Determine the [X, Y] coordinate at the center of the cell enclosing the given text.  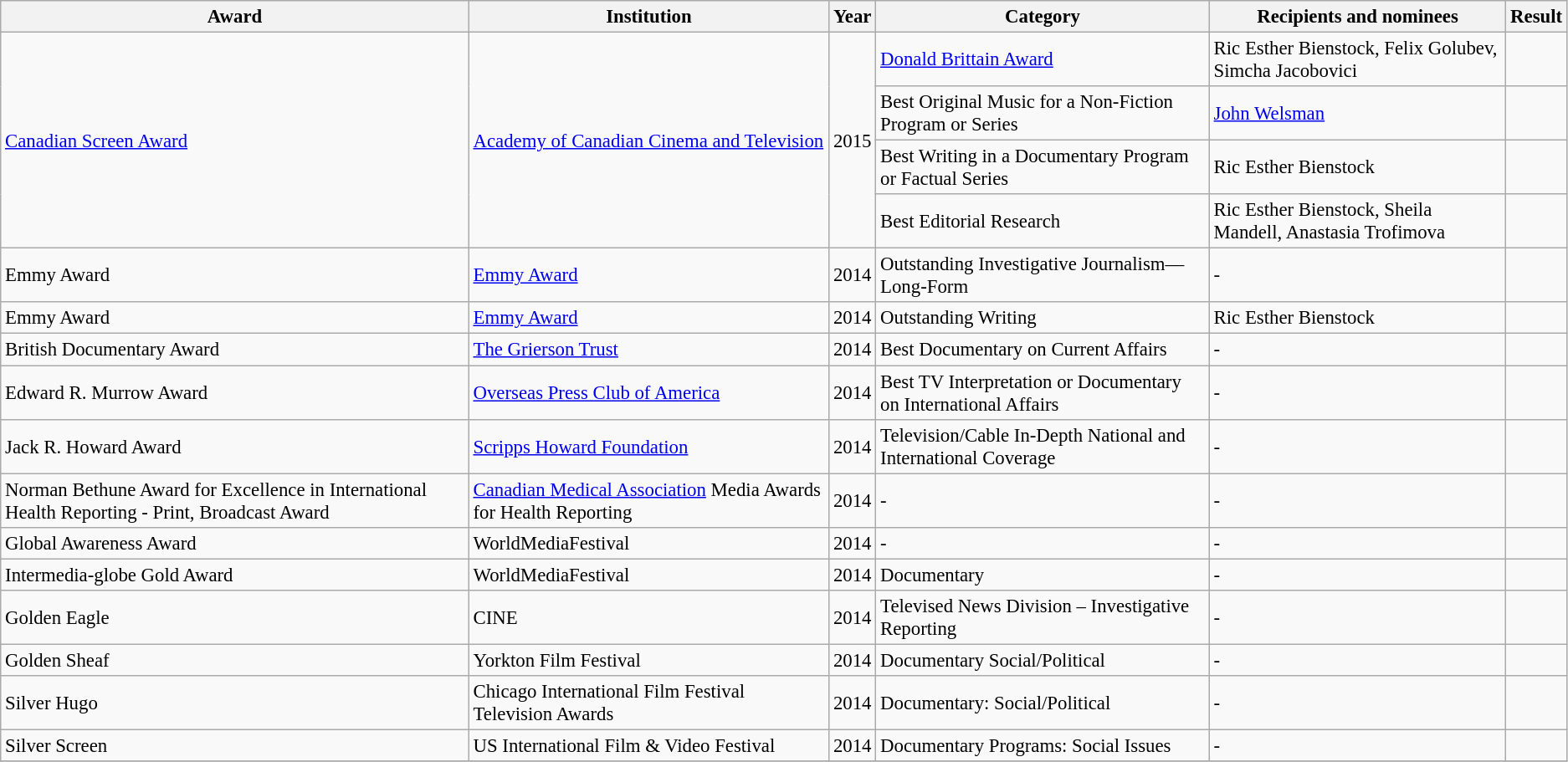
Documentary: Social/Political [1043, 703]
Canadian Medical Association Media Awards for Health Reporting [648, 500]
Television/Cable In-Depth National and International Coverage [1043, 447]
Global Awareness Award [234, 543]
Best Editorial Research [1043, 221]
2015 [853, 141]
Overseas Press Club of America [648, 393]
Chicago International Film Festival Television Awards [648, 703]
Best TV Interpretation or Documentary on International Affairs [1043, 393]
Year [853, 17]
Ric Esther Bienstock, Sheila Mandell, Anastasia Trofimova [1357, 221]
Documentary Programs: Social Issues [1043, 745]
Institution [648, 17]
British Documentary Award [234, 350]
Category [1043, 17]
Academy of Canadian Cinema and Television [648, 141]
Award [234, 17]
John Welsman [1357, 114]
Outstanding Writing [1043, 319]
Golden Sheaf [234, 660]
Documentary [1043, 575]
Recipients and nominees [1357, 17]
Result [1536, 17]
Silver Screen [234, 745]
Best Original Music for a Non-Fiction Program or Series [1043, 114]
Donald Brittain Award [1043, 60]
Best Writing in a Documentary Program or Factual Series [1043, 167]
Scripps Howard Foundation [648, 447]
Canadian Screen Award [234, 141]
Golden Eagle [234, 617]
US International Film & Video Festival [648, 745]
Outstanding Investigative Journalism—Long-Form [1043, 276]
The Grierson Trust [648, 350]
Edward R. Murrow Award [234, 393]
Documentary Social/Political [1043, 660]
CINE [648, 617]
Ric Esther Bienstock, Felix Golubev, Simcha Jacobovici [1357, 60]
Intermedia-globe Gold Award [234, 575]
Norman Bethune Award for Excellence in International Health Reporting - Print, Broadcast Award [234, 500]
Jack R. Howard Award [234, 447]
Yorkton Film Festival [648, 660]
Televised News Division – Investigative Reporting [1043, 617]
Silver Hugo [234, 703]
Best Documentary on Current Affairs [1043, 350]
